Determine the [x, y] coordinate at the center of the cell enclosing the given text.  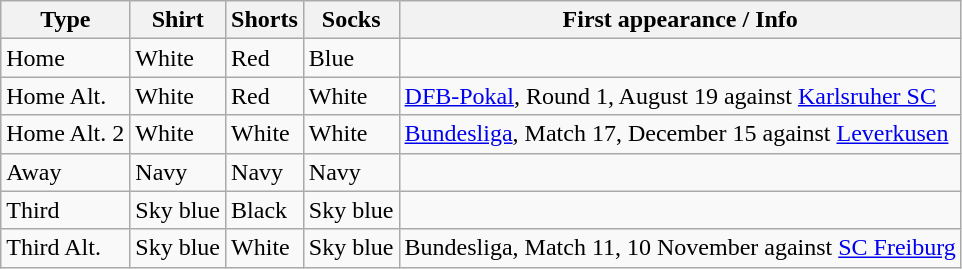
Shirt [178, 20]
Bundesliga, Match 17, December 15 against Leverkusen [680, 134]
Away [66, 172]
Home Alt. 2 [66, 134]
Home [66, 58]
Black [265, 210]
Home Alt. [66, 96]
Socks [351, 20]
Bundesliga, Match 11, 10 November against SC Freiburg [680, 248]
First appearance / Info [680, 20]
Third [66, 210]
Third Alt. [66, 248]
Shorts [265, 20]
DFB-Pokal, Round 1, August 19 against Karlsruher SC [680, 96]
Type [66, 20]
Blue [351, 58]
